For the text-containing cell, return its midpoint in [X, Y] coordinate format. 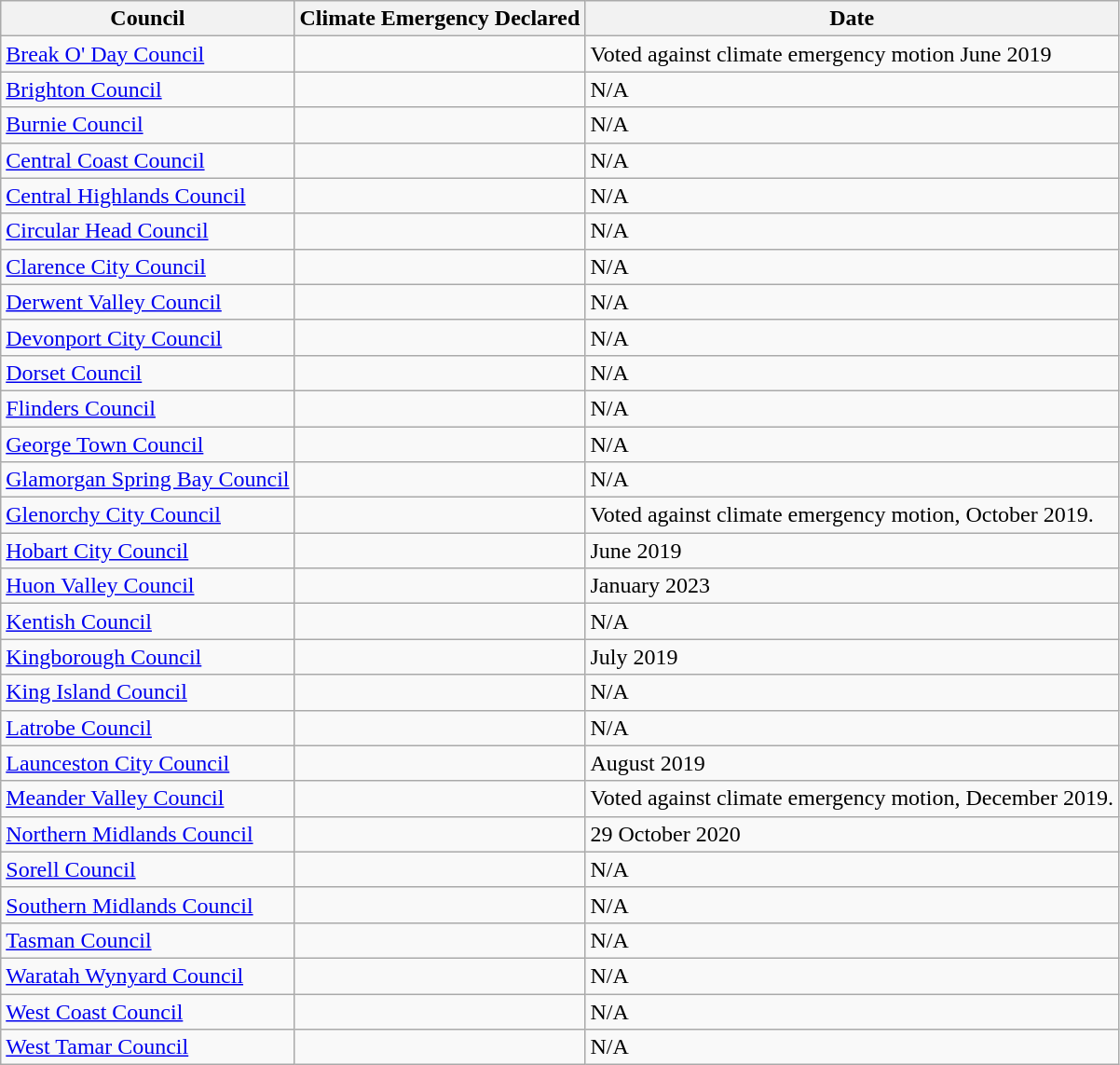
Council [147, 19]
Dorset Council [147, 373]
Kingborough Council [147, 657]
Central Highlands Council [147, 196]
Date [852, 19]
Voted against climate emergency motion, December 2019. [852, 799]
Burnie Council [147, 125]
Latrobe Council [147, 728]
29 October 2020 [852, 834]
Launceston City Council [147, 763]
Derwent Valley Council [147, 302]
West Coast Council [147, 1011]
Circular Head Council [147, 231]
George Town Council [147, 444]
Break O' Day Council [147, 54]
Brighton Council [147, 89]
August 2019 [852, 763]
Huon Valley Council [147, 586]
West Tamar Council [147, 1047]
Tasman Council [147, 940]
Hobart City Council [147, 551]
Kentish Council [147, 621]
Sorell Council [147, 869]
Clarence City Council [147, 266]
Waratah Wynyard Council [147, 976]
Glenorchy City Council [147, 515]
Voted against climate emergency motion June 2019 [852, 54]
July 2019 [852, 657]
Southern Midlands Council [147, 905]
June 2019 [852, 551]
Devonport City Council [147, 337]
January 2023 [852, 586]
King Island Council [147, 692]
Climate Emergency Declared [440, 19]
Glamorgan Spring Bay Council [147, 480]
Voted against climate emergency motion, October 2019. [852, 515]
Flinders Council [147, 408]
Northern Midlands Council [147, 834]
Central Coast Council [147, 160]
Meander Valley Council [147, 799]
